Capture the cell that displays the provided text and extract its [x, y] central coordinate. 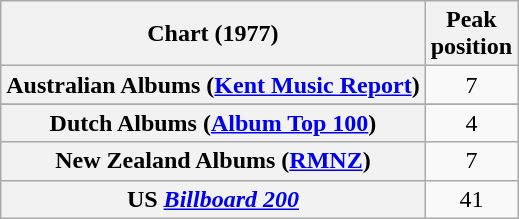
Peakposition [471, 34]
Dutch Albums (Album Top 100) [213, 123]
4 [471, 123]
US Billboard 200 [213, 199]
New Zealand Albums (RMNZ) [213, 161]
Chart (1977) [213, 34]
Australian Albums (Kent Music Report) [213, 85]
41 [471, 199]
